Extract the [X, Y] coordinate from the center of the cell holding the provided text.  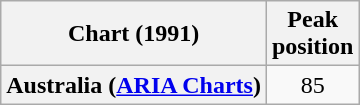
Australia (ARIA Charts) [134, 85]
Peakposition [312, 34]
85 [312, 85]
Chart (1991) [134, 34]
